Determine the (x, y) coordinate at the center of the cell enclosing the given text.  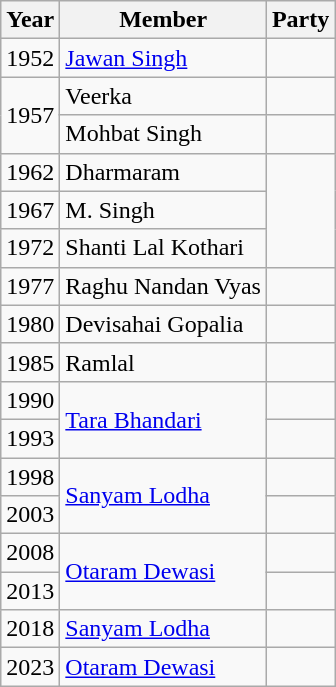
2018 (30, 629)
M. Singh (164, 210)
2013 (30, 591)
Member (164, 20)
1990 (30, 400)
Tara Bhandari (164, 419)
Jawan Singh (164, 58)
Raghu Nandan Vyas (164, 286)
2003 (30, 515)
1993 (30, 438)
Veerka (164, 96)
1967 (30, 210)
Ramlal (164, 362)
Dharmaram (164, 172)
2008 (30, 553)
1985 (30, 362)
1998 (30, 477)
1980 (30, 324)
Devisahai Gopalia (164, 324)
Mohbat Singh (164, 134)
Party (300, 20)
1957 (30, 115)
1962 (30, 172)
1977 (30, 286)
Year (30, 20)
2023 (30, 667)
1972 (30, 248)
Shanti Lal Kothari (164, 248)
1952 (30, 58)
